Return the [x, y] coordinate for the center point of the cell that contains the specified text.  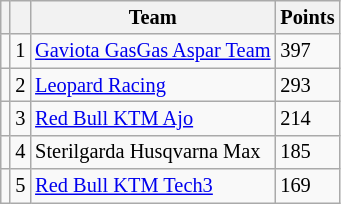
5 [20, 186]
1 [20, 51]
Sterilgarda Husqvarna Max [152, 152]
Red Bull KTM Ajo [152, 118]
169 [307, 186]
214 [307, 118]
4 [20, 152]
Red Bull KTM Tech3 [152, 186]
2 [20, 85]
Team [152, 17]
Points [307, 17]
Leopard Racing [152, 85]
Gaviota GasGas Aspar Team [152, 51]
293 [307, 85]
397 [307, 51]
3 [20, 118]
185 [307, 152]
